Capture the cell that displays the provided text and extract its [X, Y] central coordinate. 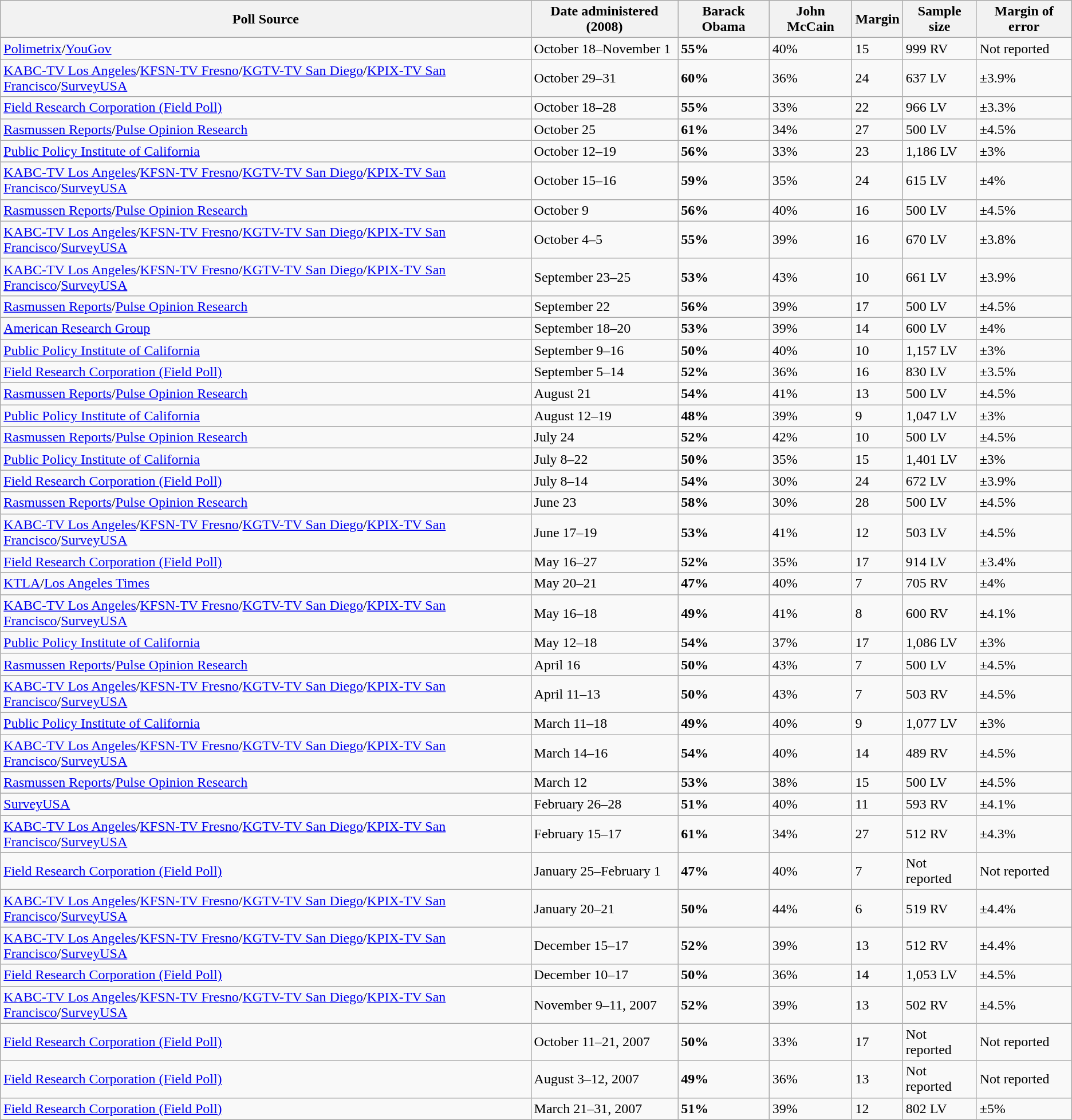
502 RV [939, 1004]
May 16–18 [605, 613]
600 RV [939, 613]
±3.8% [1024, 239]
John McCain [811, 19]
802 LV [939, 1109]
637 LV [939, 78]
August 21 [605, 394]
615 LV [939, 181]
SurveyUSA [266, 804]
January 20–21 [605, 908]
July 8–14 [605, 481]
May 12–18 [605, 642]
July 24 [605, 437]
1,157 LV [939, 350]
705 RV [939, 583]
October 15–16 [605, 181]
±3.4% [1024, 562]
October 11–21, 2007 [605, 1042]
February 26–28 [605, 804]
8 [877, 613]
1,077 LV [939, 723]
23 [877, 151]
48% [724, 416]
670 LV [939, 239]
March 12 [605, 783]
May 16–27 [605, 562]
±3.5% [1024, 372]
Margin of error [1024, 19]
489 RV [939, 752]
503 RV [939, 694]
1,053 LV [939, 975]
October 18–November 1 [605, 49]
Poll Source [266, 19]
914 LV [939, 562]
July 8–22 [605, 459]
59% [724, 181]
Date administered (2008) [605, 19]
503 LV [939, 533]
42% [811, 437]
September 5–14 [605, 372]
22 [877, 108]
September 22 [605, 306]
December 15–17 [605, 946]
March 14–16 [605, 752]
593 RV [939, 804]
October 4–5 [605, 239]
58% [724, 503]
±4.3% [1024, 834]
±5% [1024, 1109]
1,047 LV [939, 416]
1,186 LV [939, 151]
966 LV [939, 108]
6 [877, 908]
September 18–20 [605, 328]
999 RV [939, 49]
October 9 [605, 210]
October 18–28 [605, 108]
October 12–19 [605, 151]
June 17–19 [605, 533]
October 25 [605, 129]
August 12–19 [605, 416]
830 LV [939, 372]
28 [877, 503]
March 21–31, 2007 [605, 1109]
Barack Obama [724, 19]
1,401 LV [939, 459]
±3.3% [1024, 108]
44% [811, 908]
38% [811, 783]
January 25–February 1 [605, 871]
Margin [877, 19]
September 23–25 [605, 277]
Polimetrix/YouGov [266, 49]
519 RV [939, 908]
60% [724, 78]
November 9–11, 2007 [605, 1004]
661 LV [939, 277]
Sample size [939, 19]
June 23 [605, 503]
February 15–17 [605, 834]
August 3–12, 2007 [605, 1079]
1,086 LV [939, 642]
37% [811, 642]
March 11–18 [605, 723]
600 LV [939, 328]
April 11–13 [605, 694]
May 20–21 [605, 583]
April 16 [605, 664]
11 [877, 804]
672 LV [939, 481]
September 9–16 [605, 350]
American Research Group [266, 328]
December 10–17 [605, 975]
October 29–31 [605, 78]
KTLA/Los Angeles Times [266, 583]
